Capture the cell that displays the provided text and extract its [x, y] central coordinate. 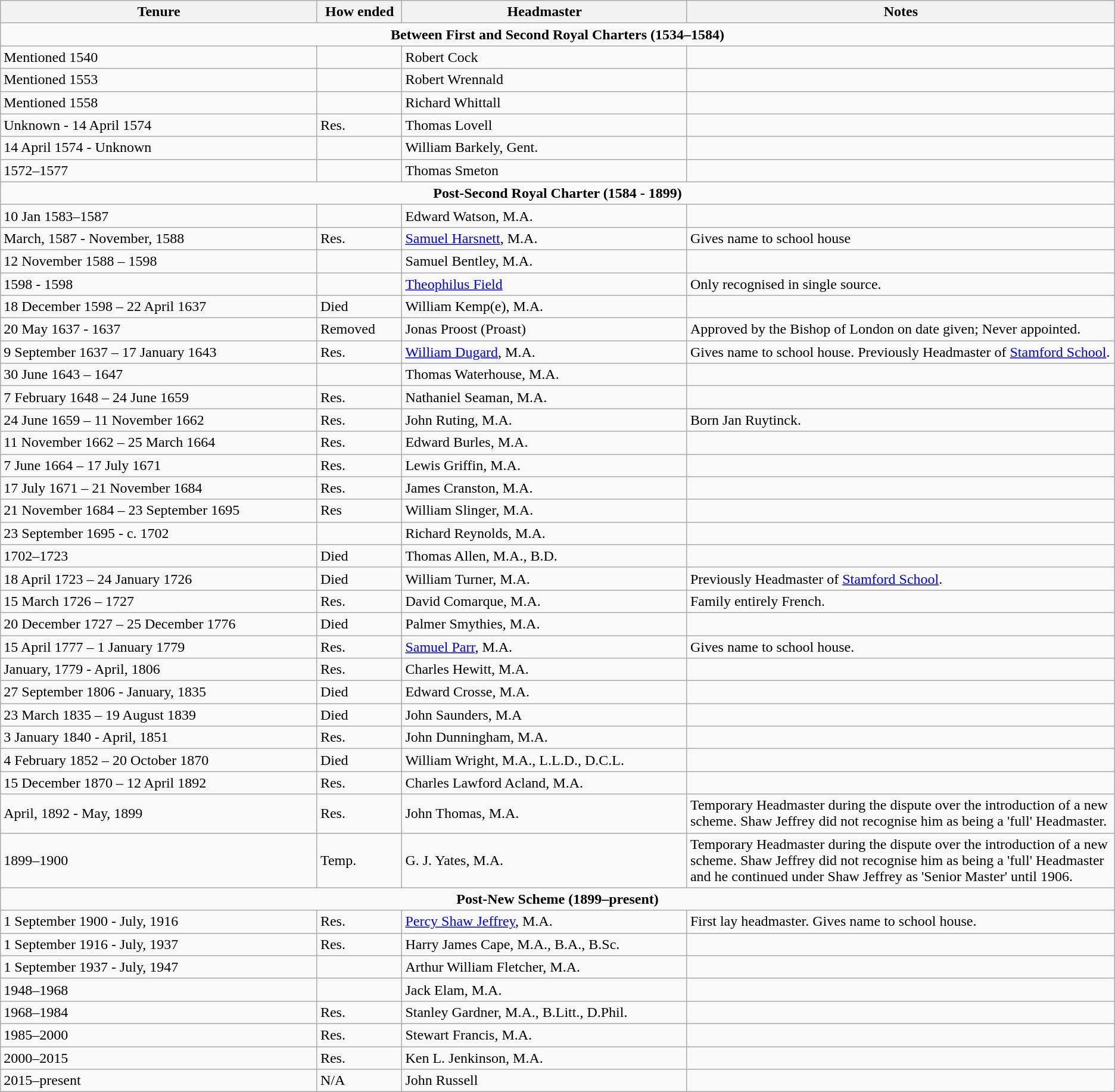
15 April 1777 – 1 January 1779 [159, 646]
Tenure [159, 12]
N/A [359, 1081]
3 January 1840 - April, 1851 [159, 738]
2015–present [159, 1081]
1598 - 1598 [159, 284]
Nathaniel Seaman, M.A. [544, 397]
9 September 1637 – 17 January 1643 [159, 352]
Res [359, 511]
G. J. Yates, M.A. [544, 860]
Ken L. Jenkinson, M.A. [544, 1057]
27 September 1806 - January, 1835 [159, 692]
John Ruting, M.A. [544, 420]
21 November 1684 – 23 September 1695 [159, 511]
April, 1892 - May, 1899 [159, 814]
Mentioned 1553 [159, 80]
Thomas Waterhouse, M.A. [544, 375]
Temporary Headmaster during the dispute over the introduction of a new scheme. Shaw Jeffrey did not recognise him as being a 'full' Headmaster. [901, 814]
Headmaster [544, 12]
Samuel Parr, M.A. [544, 646]
Unknown - 14 April 1574 [159, 125]
Edward Watson, M.A. [544, 216]
Jonas Proost (Proast) [544, 329]
18 December 1598 – 22 April 1637 [159, 307]
Harry James Cape, M.A., B.A., B.Sc. [544, 944]
William Barkely, Gent. [544, 148]
John Thomas, M.A. [544, 814]
7 February 1648 – 24 June 1659 [159, 397]
Edward Crosse, M.A. [544, 692]
Jack Elam, M.A. [544, 990]
How ended [359, 12]
William Wright, M.A., L.L.D., D.C.L. [544, 760]
Removed [359, 329]
Gives name to school house. [901, 646]
John Saunders, M.A [544, 715]
1 September 1900 - July, 1916 [159, 922]
January, 1779 - April, 1806 [159, 670]
Born Jan Ruytinck. [901, 420]
Family entirely French. [901, 601]
Arthur William Fletcher, M.A. [544, 967]
John Dunningham, M.A. [544, 738]
Charles Hewitt, M.A. [544, 670]
23 September 1695 - c. 1702 [159, 533]
Charles Lawford Acland, M.A. [544, 783]
William Turner, M.A. [544, 578]
10 Jan 1583–1587 [159, 216]
30 June 1643 – 1647 [159, 375]
First lay headmaster. Gives name to school house. [901, 922]
Between First and Second Royal Charters (1534–1584) [557, 35]
Mentioned 1540 [159, 57]
23 March 1835 – 19 August 1839 [159, 715]
John Russell [544, 1081]
15 March 1726 – 1727 [159, 601]
1948–1968 [159, 990]
2000–2015 [159, 1057]
Robert Cock [544, 57]
17 July 1671 – 21 November 1684 [159, 488]
Thomas Allen, M.A., B.D. [544, 556]
Richard Whittall [544, 102]
Gives name to school house. Previously Headmaster of Stamford School. [901, 352]
Richard Reynolds, M.A. [544, 533]
Previously Headmaster of Stamford School. [901, 578]
Temp. [359, 860]
1899–1900 [159, 860]
March, 1587 - November, 1588 [159, 238]
Mentioned 1558 [159, 102]
Thomas Smeton [544, 170]
Lewis Griffin, M.A. [544, 465]
Post-New Scheme (1899–present) [557, 899]
Percy Shaw Jeffrey, M.A. [544, 922]
David Comarque, M.A. [544, 601]
James Cranston, M.A. [544, 488]
Notes [901, 12]
15 December 1870 – 12 April 1892 [159, 783]
Samuel Bentley, M.A. [544, 261]
12 November 1588 – 1598 [159, 261]
Thomas Lovell [544, 125]
Only recognised in single source. [901, 284]
Gives name to school house [901, 238]
Theophilus Field [544, 284]
William Dugard, M.A. [544, 352]
14 April 1574 - Unknown [159, 148]
Palmer Smythies, M.A. [544, 624]
Samuel Harsnett, M.A. [544, 238]
18 April 1723 – 24 January 1726 [159, 578]
1 September 1916 - July, 1937 [159, 944]
20 December 1727 – 25 December 1776 [159, 624]
Stanley Gardner, M.A., B.Litt., D.Phil. [544, 1012]
William Kemp(e), M.A. [544, 307]
William Slinger, M.A. [544, 511]
1985–2000 [159, 1035]
Stewart Francis, M.A. [544, 1035]
20 May 1637 - 1637 [159, 329]
Approved by the Bishop of London on date given; Never appointed. [901, 329]
Post-Second Royal Charter (1584 - 1899) [557, 193]
Edward Burles, M.A. [544, 443]
Robert Wrennald [544, 80]
7 June 1664 – 17 July 1671 [159, 465]
1572–1577 [159, 170]
1968–1984 [159, 1012]
11 November 1662 – 25 March 1664 [159, 443]
1702–1723 [159, 556]
24 June 1659 – 11 November 1662 [159, 420]
4 February 1852 – 20 October 1870 [159, 760]
1 September 1937 - July, 1947 [159, 967]
